Locate the cell with the specified text and output its (x, y) center coordinate. 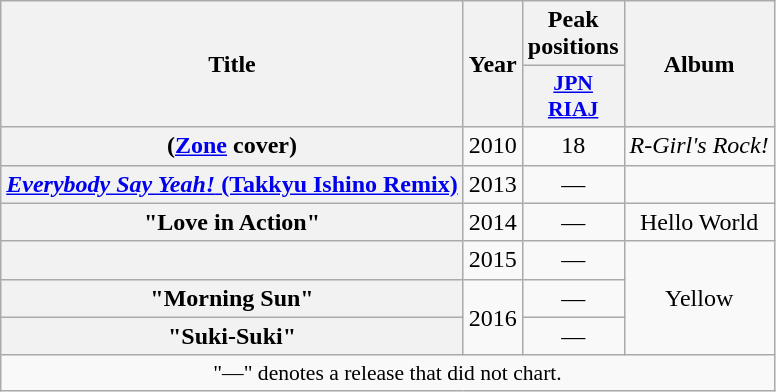
(Zone cover) (232, 146)
Title (232, 64)
Everybody Say Yeah! (Takkyu Ishino Remix) (232, 184)
2013 (492, 184)
Yellow (699, 298)
"Suki-Suki" (232, 336)
"Morning Sun" (232, 298)
Year (492, 64)
Album (699, 64)
Hello World (699, 222)
18 (573, 146)
2016 (492, 317)
"—" denotes a release that did not chart. (388, 373)
R-Girl's Rock! (699, 146)
2010 (492, 146)
2014 (492, 222)
Peak positions (573, 34)
JPN RIAJ (573, 96)
2015 (492, 260)
"Love in Action" (232, 222)
